Return the (X, Y) coordinate for the center point of the cell that contains the specified text.  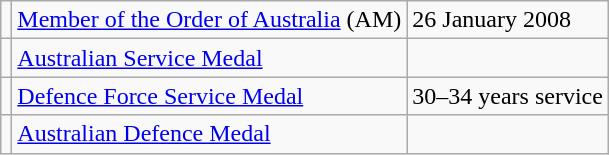
Australian Service Medal (210, 58)
Defence Force Service Medal (210, 96)
Member of the Order of Australia (AM) (210, 20)
30–34 years service (508, 96)
26 January 2008 (508, 20)
Australian Defence Medal (210, 134)
